Scan for the cell matching the given text and deliver its (X, Y) coordinate at center. 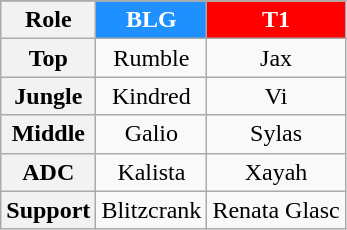
Kalista (152, 172)
Sylas (276, 134)
Top (48, 58)
Jungle (48, 96)
BLG (152, 20)
Middle (48, 134)
Jax (276, 58)
Role (48, 20)
Rumble (152, 58)
T1 (276, 20)
Kindred (152, 96)
Vi (276, 96)
Xayah (276, 172)
Galio (152, 134)
ADC (48, 172)
Support (48, 210)
Blitzcrank (152, 210)
Renata Glasc (276, 210)
